Locate the cell with the specified text and output its [x, y] center coordinate. 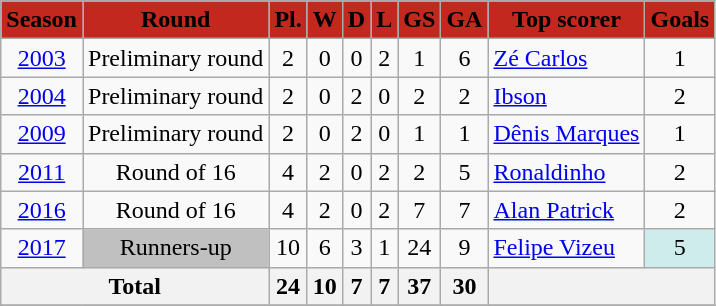
Round [175, 20]
L [384, 20]
Zé Carlos [566, 58]
Dênis Marques [566, 134]
2009 [42, 134]
Pl. [288, 20]
Alan Patrick [566, 210]
Felipe Vizeu [566, 248]
W [324, 20]
Total [135, 286]
2003 [42, 58]
Ronaldinho [566, 172]
9 [464, 248]
37 [420, 286]
D [356, 20]
3 [356, 248]
GA [464, 20]
Runners-up [175, 248]
Season [42, 20]
Top scorer [566, 20]
30 [464, 286]
2004 [42, 96]
Ibson [566, 96]
2017 [42, 248]
GS [420, 20]
2011 [42, 172]
Goals [680, 20]
2016 [42, 210]
